Return the (X, Y) coordinate for the center point of the cell that contains the specified text.  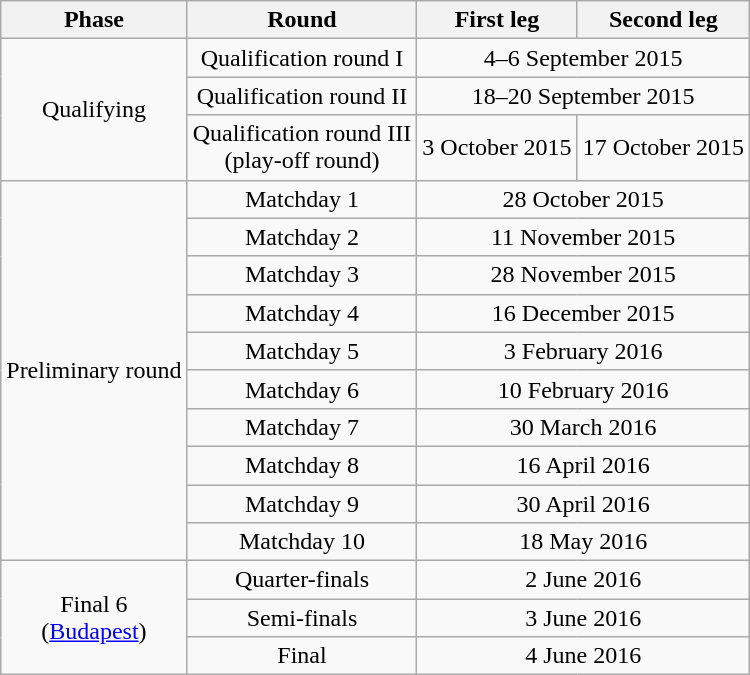
16 December 2015 (584, 313)
Final 6(Budapest) (94, 618)
First leg (497, 20)
Matchday 10 (302, 542)
17 October 2015 (663, 148)
30 April 2016 (584, 503)
Preliminary round (94, 370)
Matchday 3 (302, 275)
Matchday 6 (302, 389)
3 June 2016 (584, 618)
Matchday 9 (302, 503)
4 June 2016 (584, 656)
Quarter-finals (302, 580)
3 October 2015 (497, 148)
Qualification round II (302, 96)
Matchday 2 (302, 237)
18–20 September 2015 (584, 96)
Qualifying (94, 110)
11 November 2015 (584, 237)
Semi-finals (302, 618)
Final (302, 656)
Round (302, 20)
3 February 2016 (584, 351)
Phase (94, 20)
Matchday 8 (302, 465)
2 June 2016 (584, 580)
Qualification round I (302, 58)
Matchday 7 (302, 427)
10 February 2016 (584, 389)
4–6 September 2015 (584, 58)
16 April 2016 (584, 465)
Matchday 5 (302, 351)
Matchday 4 (302, 313)
28 October 2015 (584, 199)
30 March 2016 (584, 427)
28 November 2015 (584, 275)
18 May 2016 (584, 542)
Second leg (663, 20)
Matchday 1 (302, 199)
Qualification round III (play-off round) (302, 148)
